Find where the given text appears and provide that cell's center as [x, y] coordinate. 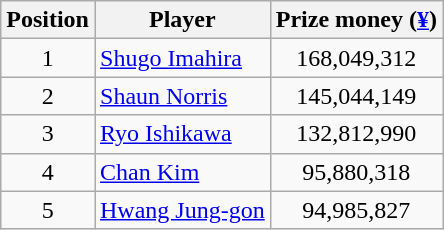
168,049,312 [356, 58]
Player [182, 20]
Shugo Imahira [182, 58]
2 [48, 96]
1 [48, 58]
5 [48, 210]
Prize money (¥) [356, 20]
Position [48, 20]
145,044,149 [356, 96]
Hwang Jung-gon [182, 210]
Chan Kim [182, 172]
3 [48, 134]
95,880,318 [356, 172]
94,985,827 [356, 210]
Shaun Norris [182, 96]
Ryo Ishikawa [182, 134]
132,812,990 [356, 134]
4 [48, 172]
